Extract the (X, Y) coordinate from the center of the cell holding the provided text.  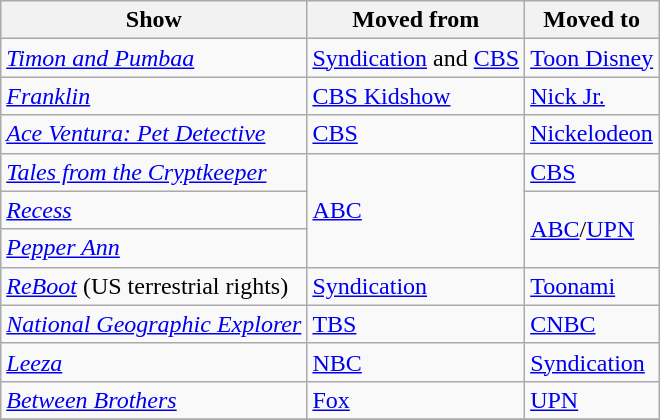
Moved from (416, 20)
Syndication and CBS (416, 58)
Between Brothers (154, 400)
Toon Disney (592, 58)
Tales from the Cryptkeeper (154, 172)
TBS (416, 324)
Pepper Ann (154, 248)
ABC/UPN (592, 229)
Timon and Pumbaa (154, 58)
Franklin (154, 96)
Show (154, 20)
Moved to (592, 20)
Nickelodeon (592, 134)
CNBC (592, 324)
Leeza (154, 362)
Nick Jr. (592, 96)
Recess (154, 210)
NBC (416, 362)
UPN (592, 400)
Fox (416, 400)
CBS Kidshow (416, 96)
ABC (416, 210)
Toonami (592, 286)
ReBoot (US terrestrial rights) (154, 286)
Ace Ventura: Pet Detective (154, 134)
National Geographic Explorer (154, 324)
